Determine the (X, Y) coordinate at the center of the cell enclosing the given text.  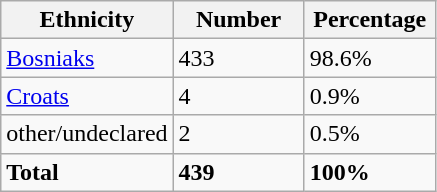
4 (238, 96)
Bosniaks (87, 58)
Percentage (370, 20)
0.5% (370, 134)
Total (87, 172)
Croats (87, 96)
0.9% (370, 96)
Ethnicity (87, 20)
100% (370, 172)
439 (238, 172)
98.6% (370, 58)
433 (238, 58)
other/undeclared (87, 134)
Number (238, 20)
2 (238, 134)
